Determine the [X, Y] coordinate at the center of the cell enclosing the given text.  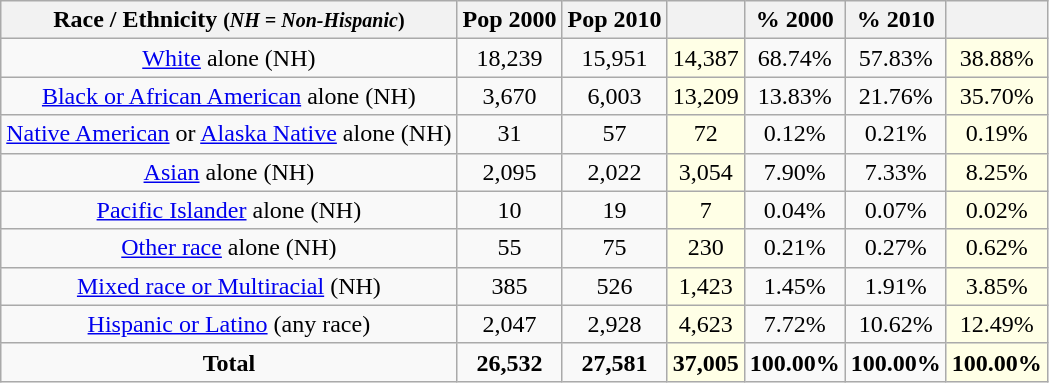
Mixed race or Multiracial (NH) [229, 286]
2,095 [510, 172]
13.83% [794, 96]
0.19% [996, 134]
0.04% [794, 210]
7.33% [896, 172]
0.12% [794, 134]
Other race alone (NH) [229, 248]
3,054 [706, 172]
0.07% [896, 210]
26,532 [510, 362]
37,005 [706, 362]
31 [510, 134]
0.27% [896, 248]
2,022 [614, 172]
19 [614, 210]
7.72% [794, 324]
57 [614, 134]
Total [229, 362]
1.91% [896, 286]
6,003 [614, 96]
38.88% [996, 58]
13,209 [706, 96]
3,670 [510, 96]
27,581 [614, 362]
68.74% [794, 58]
% 2010 [896, 20]
White alone (NH) [229, 58]
55 [510, 248]
2,928 [614, 324]
4,623 [706, 324]
Asian alone (NH) [229, 172]
1.45% [794, 286]
Black or African American alone (NH) [229, 96]
21.76% [896, 96]
35.70% [996, 96]
57.83% [896, 58]
Pop 2010 [614, 20]
Pacific Islander alone (NH) [229, 210]
385 [510, 286]
230 [706, 248]
15,951 [614, 58]
8.25% [996, 172]
7 [706, 210]
0.02% [996, 210]
Race / Ethnicity (NH = Non-Hispanic) [229, 20]
10.62% [896, 324]
3.85% [996, 286]
0.62% [996, 248]
14,387 [706, 58]
7.90% [794, 172]
Native American or Alaska Native alone (NH) [229, 134]
% 2000 [794, 20]
72 [706, 134]
526 [614, 286]
1,423 [706, 286]
Pop 2000 [510, 20]
Hispanic or Latino (any race) [229, 324]
18,239 [510, 58]
10 [510, 210]
12.49% [996, 324]
2,047 [510, 324]
75 [614, 248]
